Locate the cell with the specified text and output its [x, y] center coordinate. 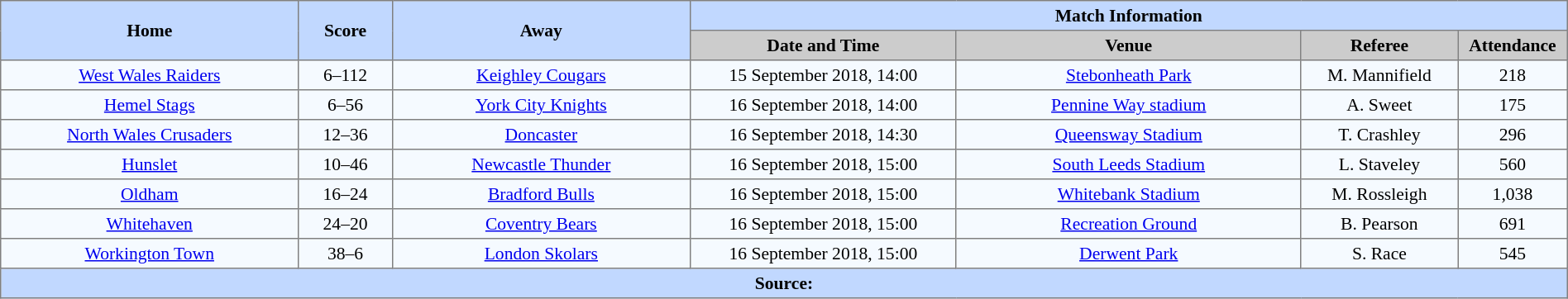
Doncaster [541, 135]
6–112 [346, 75]
Oldham [150, 194]
T. Crashley [1379, 135]
Hunslet [150, 164]
Whitehaven [150, 224]
North Wales Crusaders [150, 135]
Source: [784, 283]
545 [1513, 254]
Whitebank Stadium [1128, 194]
12–36 [346, 135]
175 [1513, 105]
38–6 [346, 254]
Derwent Park [1128, 254]
M. Mannifield [1379, 75]
560 [1513, 164]
Away [541, 31]
Home [150, 31]
Stebonheath Park [1128, 75]
1,038 [1513, 194]
Keighley Cougars [541, 75]
Coventry Bears [541, 224]
15 September 2018, 14:00 [823, 75]
16 September 2018, 14:30 [823, 135]
Attendance [1513, 45]
S. Race [1379, 254]
218 [1513, 75]
Bradford Bulls [541, 194]
M. Rossleigh [1379, 194]
10–46 [346, 164]
Date and Time [823, 45]
16 September 2018, 14:00 [823, 105]
Score [346, 31]
York City Knights [541, 105]
Newcastle Thunder [541, 164]
Recreation Ground [1128, 224]
Workington Town [150, 254]
Venue [1128, 45]
South Leeds Stadium [1128, 164]
24–20 [346, 224]
Pennine Way stadium [1128, 105]
L. Staveley [1379, 164]
Queensway Stadium [1128, 135]
Match Information [1128, 16]
16–24 [346, 194]
A. Sweet [1379, 105]
296 [1513, 135]
London Skolars [541, 254]
Referee [1379, 45]
6–56 [346, 105]
691 [1513, 224]
B. Pearson [1379, 224]
Hemel Stags [150, 105]
West Wales Raiders [150, 75]
